Provide the (x, y) coordinate of the cell's center where the given text is located.  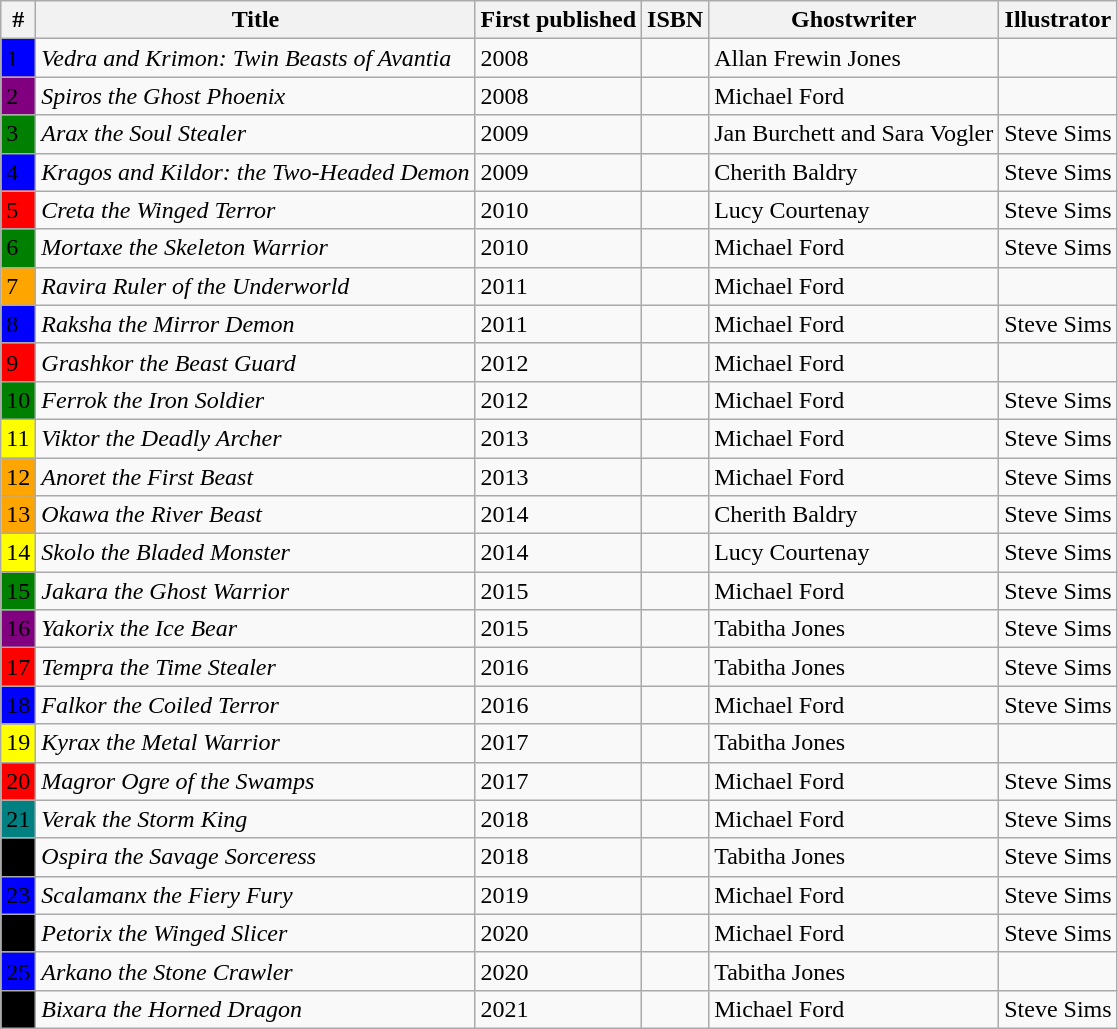
Allan Frewin Jones (854, 58)
Scalamanx the Fiery Fury (256, 895)
Magror Ogre of the Swamps (256, 781)
23 (18, 895)
18 (18, 705)
Yakorix the Ice Bear (256, 629)
Jan Burchett and Sara Vogler (854, 134)
Grashkor the Beast Guard (256, 362)
Creta the Winged Terror (256, 210)
10 (18, 400)
9 (18, 362)
Ferrok the Iron Soldier (256, 400)
Petorix the Winged Slicer (256, 933)
12 (18, 477)
15 (18, 591)
Illustrator (1058, 20)
17 (18, 667)
14 (18, 553)
Ravira Ruler of the Underworld (256, 286)
11 (18, 438)
Title (256, 20)
21 (18, 819)
First published (558, 20)
Viktor the Deadly Archer (256, 438)
25 (18, 971)
Vedra and Krimon: Twin Beasts of Avantia (256, 58)
Arax the Soul Stealer (256, 134)
8 (18, 324)
13 (18, 515)
Tempra the Time Stealer (256, 667)
7 (18, 286)
Kyrax the Metal Warrior (256, 743)
2 (18, 96)
19 (18, 743)
Falkor the Coiled Terror (256, 705)
Okawa the River Beast (256, 515)
ISBN (676, 20)
20 (18, 781)
3 (18, 134)
Mortaxe the Skeleton Warrior (256, 248)
Spiros the Ghost Phoenix (256, 96)
Anoret the First Beast (256, 477)
Jakara the Ghost Warrior (256, 591)
Ghostwriter (854, 20)
16 (18, 629)
24 (18, 933)
Bixara the Horned Dragon (256, 1009)
1 (18, 58)
4 (18, 172)
Ospira the Savage Sorceress (256, 857)
2021 (558, 1009)
5 (18, 210)
26 (18, 1009)
Raksha the Mirror Demon (256, 324)
2019 (558, 895)
Arkano the Stone Crawler (256, 971)
Verak the Storm King (256, 819)
Kragos and Kildor: the Two-Headed Demon (256, 172)
6 (18, 248)
# (18, 20)
Skolo the Bladed Monster (256, 553)
22 (18, 857)
